Provide the [X, Y] coordinate of the cell's center where the given text is located.  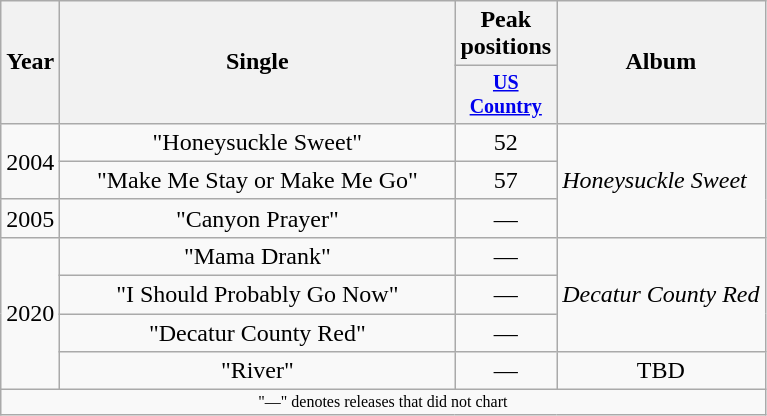
"Decatur County Red" [258, 333]
2020 [30, 313]
"Mama Drank" [258, 256]
"Make Me Stay or Make Me Go" [258, 180]
Honeysuckle Sweet [661, 180]
2005 [30, 218]
52 [506, 142]
"I Should Probably Go Now" [258, 295]
Peak positions [506, 34]
"River" [258, 371]
TBD [661, 371]
Year [30, 62]
Single [258, 62]
2004 [30, 161]
"Canyon Prayer" [258, 218]
57 [506, 180]
US Country [506, 94]
"—" denotes releases that did not chart [383, 402]
Album [661, 62]
Decatur County Red [661, 294]
"Honeysuckle Sweet" [258, 142]
